From the cell containing the given text, extract its center point as (x, y) coordinate. 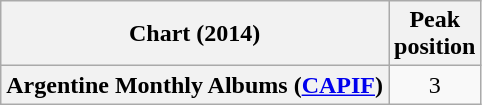
3 (434, 85)
Peakposition (434, 34)
Argentine Monthly Albums (CAPIF) (195, 85)
Chart (2014) (195, 34)
